Capture the cell that displays the provided text and extract its [x, y] central coordinate. 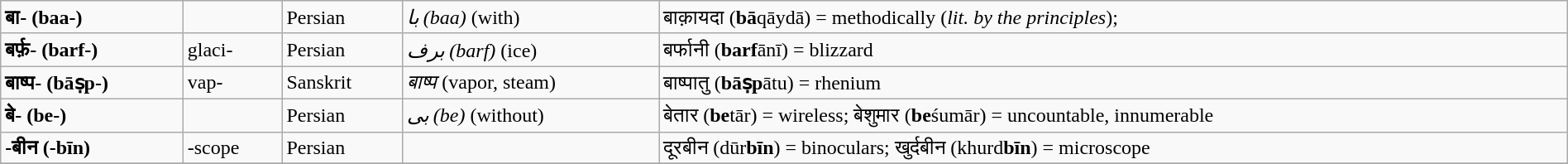
بی (be) (without) [531, 115]
-बीन (-bīn) [92, 147]
Sanskrit [342, 83]
vap- [232, 83]
बाक़ायदा (bāqāydā) = methodically (lit. by the principles); [1113, 17]
बर्फ़- (barf-) [92, 50]
با (baa) (with) [531, 17]
बर्फानी (barfānī) = blizzard [1113, 50]
बाष्प (vapor, steam) [531, 83]
बाष्प- (bāṣp-) [92, 83]
बे- (be-) [92, 115]
बाष्पातु (bāṣpātu) = rhenium [1113, 83]
बा- (baa-) [92, 17]
बेतार (betār) = wireless; बेशुमार (beśumār) = uncountable, innumerable [1113, 115]
برف (barf) (ice) [531, 50]
दूरबीन (dūrbīn) = binoculars; खुर्दबीन (khurdbīn) = microscope [1113, 147]
glaci- [232, 50]
-scope [232, 147]
